Pinpoint the cell where the given text exists, returning its [X, Y] midpoint coordinate. 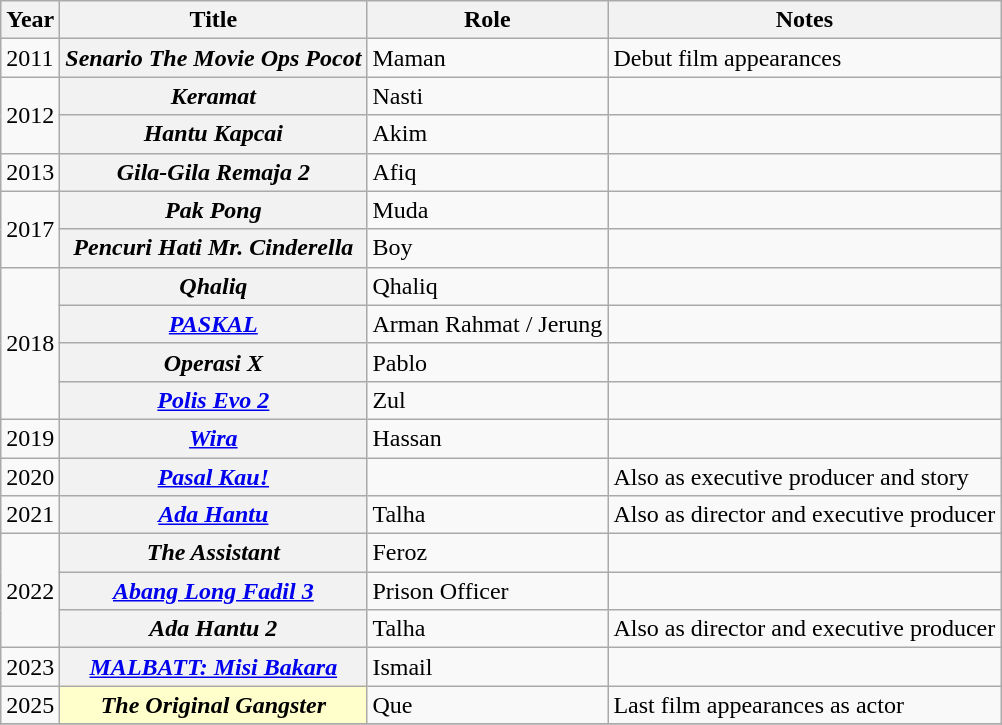
Debut film appearances [804, 58]
Hassan [488, 438]
Operasi X [214, 362]
Arman Rahmat / Jerung [488, 324]
2020 [30, 477]
Que [488, 705]
Year [30, 20]
2021 [30, 515]
Afiq [488, 172]
Ismail [488, 667]
Nasti [488, 96]
Boy [488, 248]
Prison Officer [488, 591]
Akim [488, 134]
Ada Hantu 2 [214, 629]
2013 [30, 172]
PASKAL [214, 324]
Wira [214, 438]
Pak Pong [214, 210]
The Original Gangster [214, 705]
2023 [30, 667]
2025 [30, 705]
Senario The Movie Ops Pocot [214, 58]
2012 [30, 115]
Pasal Kau! [214, 477]
2022 [30, 591]
2018 [30, 343]
2011 [30, 58]
The Assistant [214, 553]
Last film appearances as actor [804, 705]
Hantu Kapcai [214, 134]
Also as executive producer and story [804, 477]
Keramat [214, 96]
Title [214, 20]
Maman [488, 58]
Role [488, 20]
Pencuri Hati Mr. Cinderella [214, 248]
Notes [804, 20]
2019 [30, 438]
Muda [488, 210]
MALBATT: Misi Bakara [214, 667]
2017 [30, 229]
Feroz [488, 553]
Pablo [488, 362]
Polis Evo 2 [214, 400]
Abang Long Fadil 3 [214, 591]
Zul [488, 400]
Ada Hantu [214, 515]
Gila-Gila Remaja 2 [214, 172]
